Output the [x, y] coordinate of the center of the cell containing the given text.  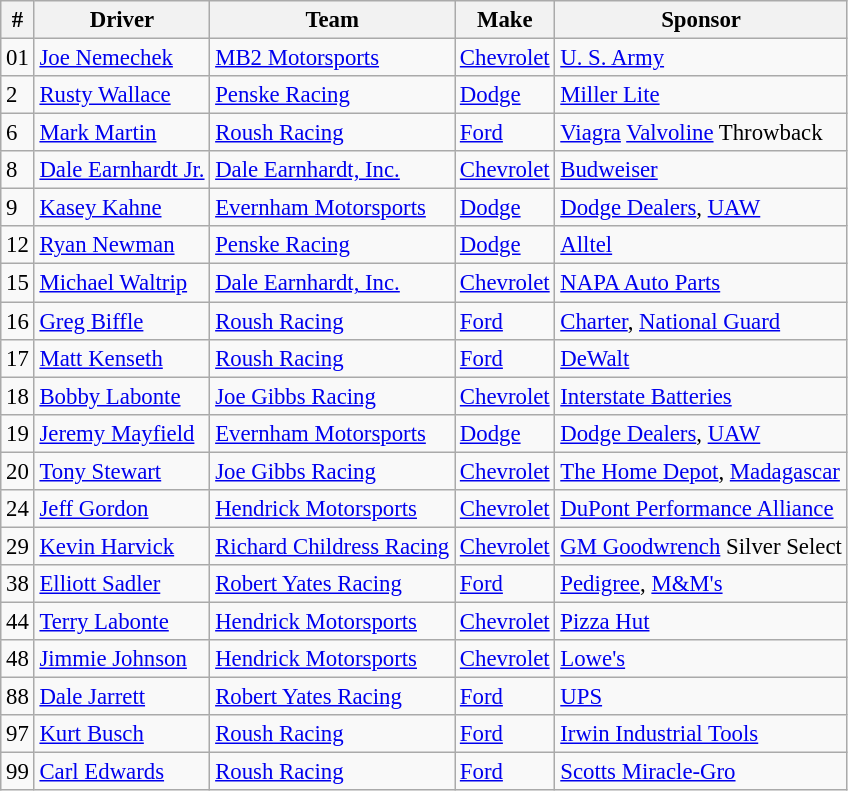
DuPont Performance Alliance [701, 509]
Jeff Gordon [122, 509]
Viagra Valvoline Throwback [701, 133]
48 [18, 659]
Sponsor [701, 20]
Carl Edwards [122, 772]
15 [18, 283]
Kasey Kahne [122, 208]
U. S. Army [701, 58]
8 [18, 170]
Michael Waltrip [122, 283]
Team [332, 20]
97 [18, 734]
Driver [122, 20]
# [18, 20]
Scotts Miracle-Gro [701, 772]
99 [18, 772]
Make [505, 20]
2 [18, 95]
Elliott Sadler [122, 584]
44 [18, 621]
Miller Lite [701, 95]
17 [18, 358]
Budweiser [701, 170]
6 [18, 133]
Matt Kenseth [122, 358]
Dale Jarrett [122, 697]
UPS [701, 697]
DeWalt [701, 358]
The Home Depot, Madagascar [701, 471]
Joe Nemechek [122, 58]
Jimmie Johnson [122, 659]
9 [18, 208]
19 [18, 433]
Terry Labonte [122, 621]
Dale Earnhardt Jr. [122, 170]
Ryan Newman [122, 245]
01 [18, 58]
Irwin Industrial Tools [701, 734]
Alltel [701, 245]
Kevin Harvick [122, 546]
Tony Stewart [122, 471]
Greg Biffle [122, 321]
Interstate Batteries [701, 396]
Rusty Wallace [122, 95]
Pizza Hut [701, 621]
88 [18, 697]
Kurt Busch [122, 734]
20 [18, 471]
16 [18, 321]
Lowe's [701, 659]
29 [18, 546]
Charter, National Guard [701, 321]
18 [18, 396]
38 [18, 584]
12 [18, 245]
MB2 Motorsports [332, 58]
Bobby Labonte [122, 396]
Jeremy Mayfield [122, 433]
Pedigree, M&M's [701, 584]
Mark Martin [122, 133]
Richard Childress Racing [332, 546]
NAPA Auto Parts [701, 283]
24 [18, 509]
GM Goodwrench Silver Select [701, 546]
